Pinpoint the cell where the given text exists, returning its [x, y] midpoint coordinate. 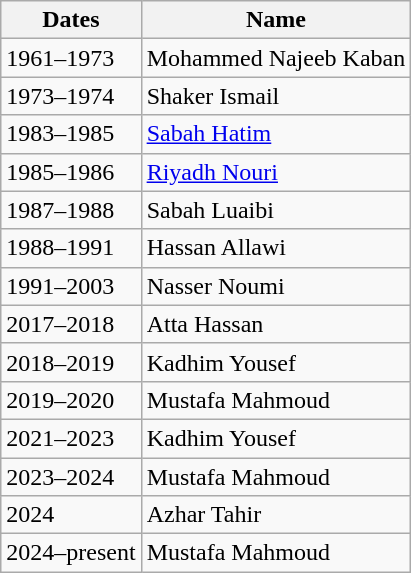
2021–2023 [71, 438]
Nasser Noumi [276, 286]
2017–2018 [71, 324]
2024 [71, 515]
Shaker Ismail [276, 96]
Riyadh Nouri [276, 172]
Sabah Hatim [276, 134]
1973–1974 [71, 96]
Atta Hassan [276, 324]
Dates [71, 20]
Name [276, 20]
2023–2024 [71, 477]
2024–present [71, 553]
Azhar Tahir [276, 515]
2018–2019 [71, 362]
1987–1988 [71, 210]
1983–1985 [71, 134]
2019–2020 [71, 400]
1985–1986 [71, 172]
Mohammed Najeeb Kaban [276, 58]
1961–1973 [71, 58]
Sabah Luaibi [276, 210]
1988–1991 [71, 248]
Hassan Allawi [276, 248]
1991–2003 [71, 286]
